Detect which cell encompasses the target text, then output its [X, Y] center coordinate. 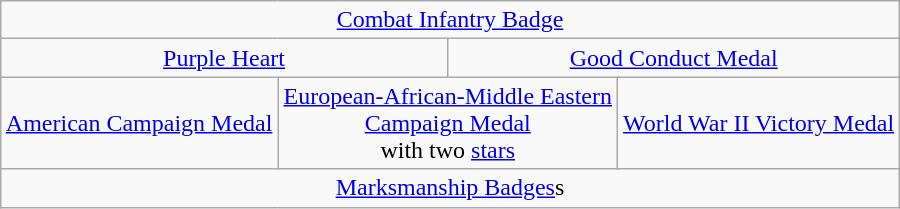
World War II Victory Medal [759, 123]
Purple Heart [224, 58]
Good Conduct Medal [674, 58]
Combat Infantry Badge [450, 20]
Marksmanship Badgess [450, 188]
European-African-Middle EasternCampaign Medalwith two stars [448, 123]
American Campaign Medal [139, 123]
